For the text-containing cell, return its midpoint in [x, y] coordinate format. 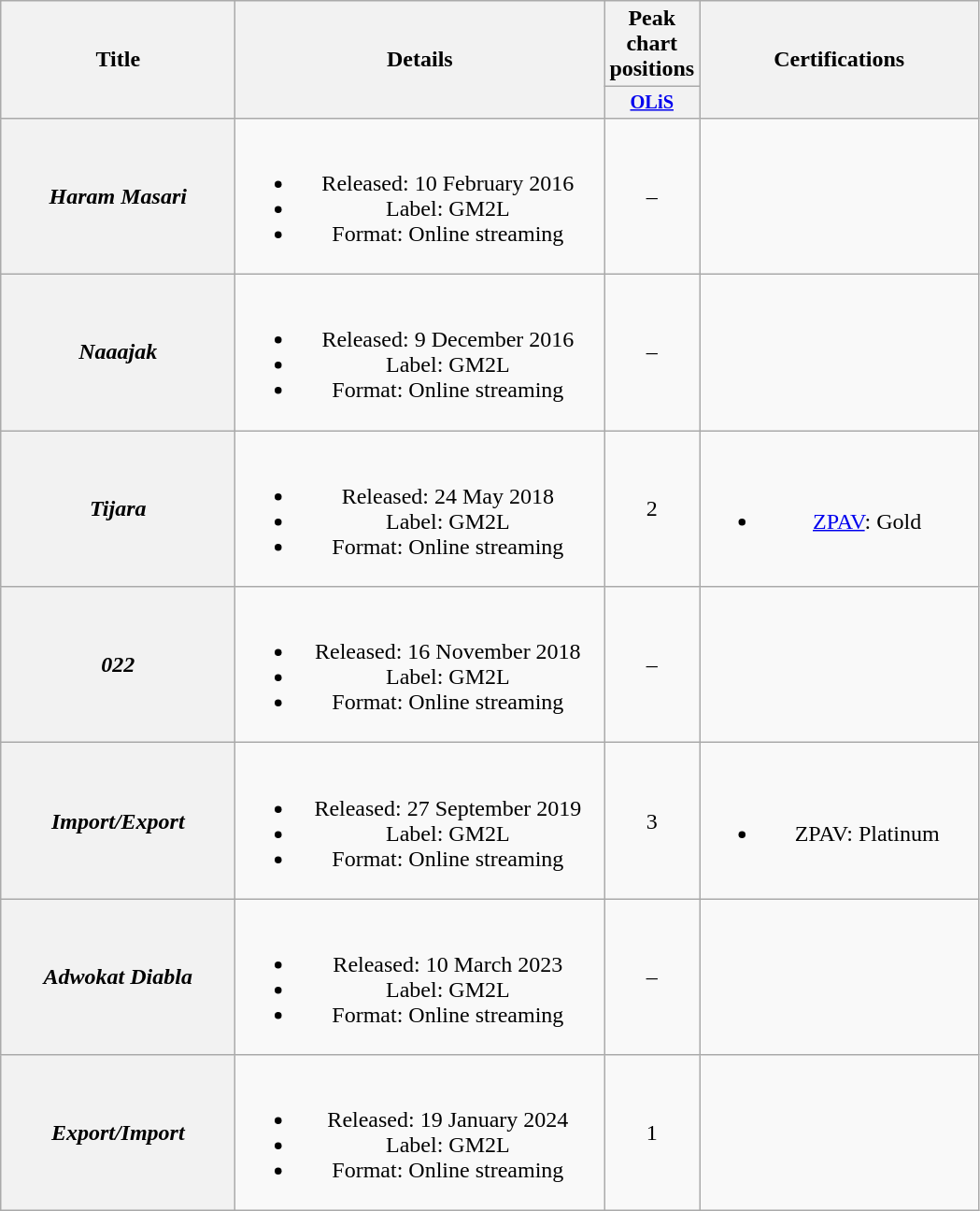
Released: 16 November 2018Label: GM2LFormat: Online streaming [420, 665]
Haram Masari [118, 196]
Naaajak [118, 353]
OLiS [652, 103]
Certifications [839, 60]
Released: 9 December 2016Label: GM2LFormat: Online streaming [420, 353]
Adwokat Diabla [118, 977]
Tijara [118, 508]
022 [118, 665]
Released: 10 March 2023Label: GM2LFormat: Online streaming [420, 977]
Export/Import [118, 1133]
Released: 27 September 2019Label: GM2LFormat: Online streaming [420, 820]
Released: 19 January 2024Label: GM2LFormat: Online streaming [420, 1133]
Title [118, 60]
2 [652, 508]
Details [420, 60]
ZPAV: Gold [839, 508]
Released: 24 May 2018Label: GM2LFormat: Online streaming [420, 508]
3 [652, 820]
Import/Export [118, 820]
1 [652, 1133]
ZPAV: Platinum [839, 820]
Released: 10 February 2016Label: GM2LFormat: Online streaming [420, 196]
Peak chart positions [652, 44]
